Locate the cell with the specified text and output its (x, y) center coordinate. 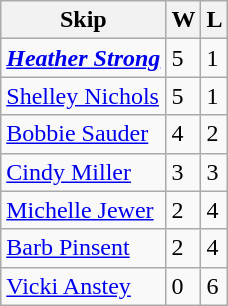
6 (214, 286)
Shelley Nichols (84, 96)
W (184, 20)
Vicki Anstey (84, 286)
Cindy Miller (84, 172)
Heather Strong (84, 58)
0 (184, 286)
Bobbie Sauder (84, 134)
Skip (84, 20)
Barb Pinsent (84, 248)
L (214, 20)
Michelle Jewer (84, 210)
